Find where the given text appears and provide that cell's center as [x, y] coordinate. 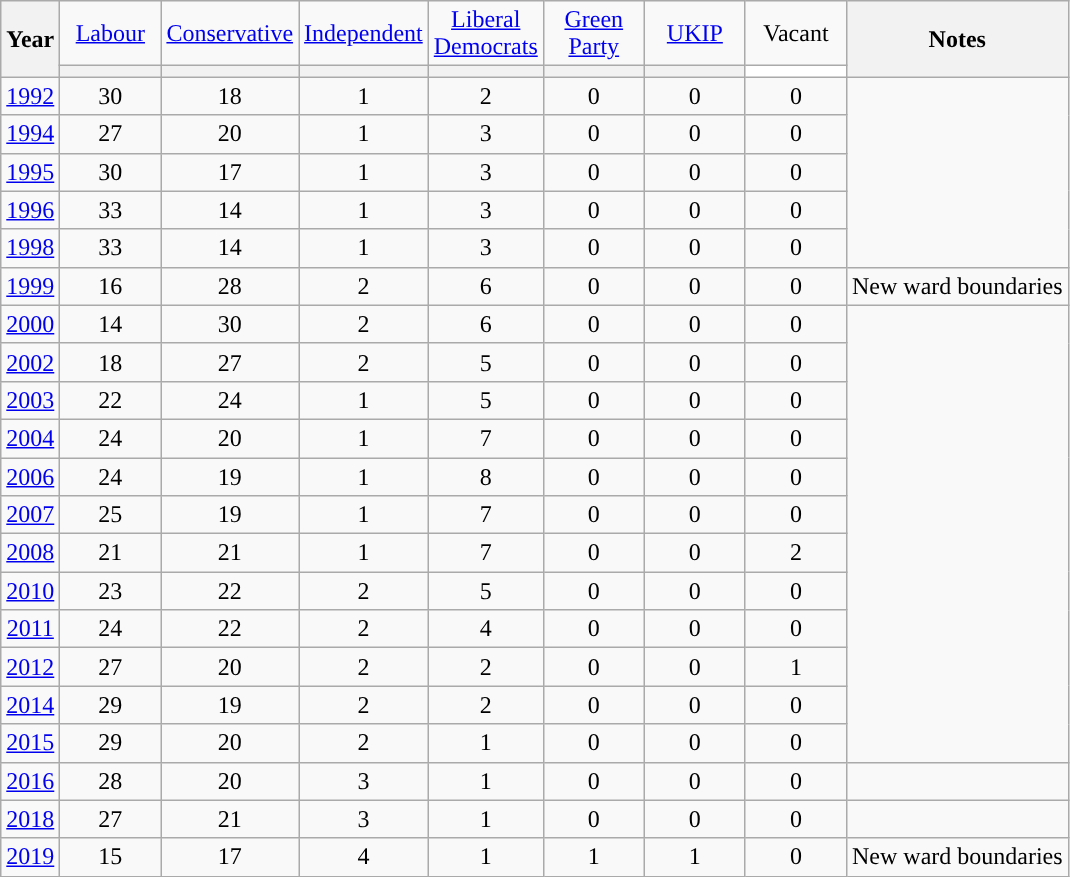
1992 [30, 96]
Labour [110, 34]
Conservative [230, 34]
2015 [30, 743]
8 [486, 477]
2011 [30, 629]
1998 [30, 248]
2002 [30, 362]
25 [110, 515]
Green Party [594, 34]
1999 [30, 286]
2012 [30, 667]
Year [30, 39]
Vacant [796, 34]
Notes [957, 39]
2016 [30, 781]
23 [110, 591]
2007 [30, 515]
2008 [30, 553]
2006 [30, 477]
2014 [30, 705]
16 [110, 286]
1995 [30, 172]
2019 [30, 857]
15 [110, 857]
UKIP [694, 34]
2010 [30, 591]
2004 [30, 438]
Independent [364, 34]
2018 [30, 819]
1996 [30, 210]
Liberal Democrats [486, 34]
2000 [30, 324]
2003 [30, 400]
1994 [30, 134]
